Scan for the cell matching the given text and deliver its (x, y) coordinate at center. 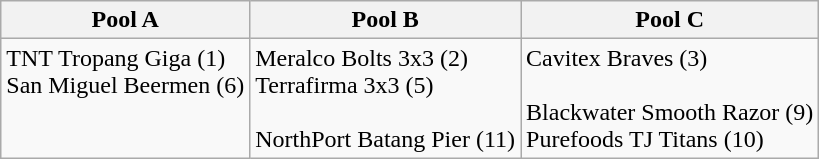
Pool C (670, 20)
Pool A (126, 20)
Pool B (386, 20)
Cavitex Braves (3) Blackwater Smooth Razor (9) Purefoods TJ Titans (10) (670, 98)
Meralco Bolts 3x3 (2) Terrafirma 3x3 (5) NorthPort Batang Pier (11) (386, 98)
TNT Tropang Giga (1) San Miguel Beermen (6) (126, 98)
